Capture the cell that displays the provided text and extract its (X, Y) central coordinate. 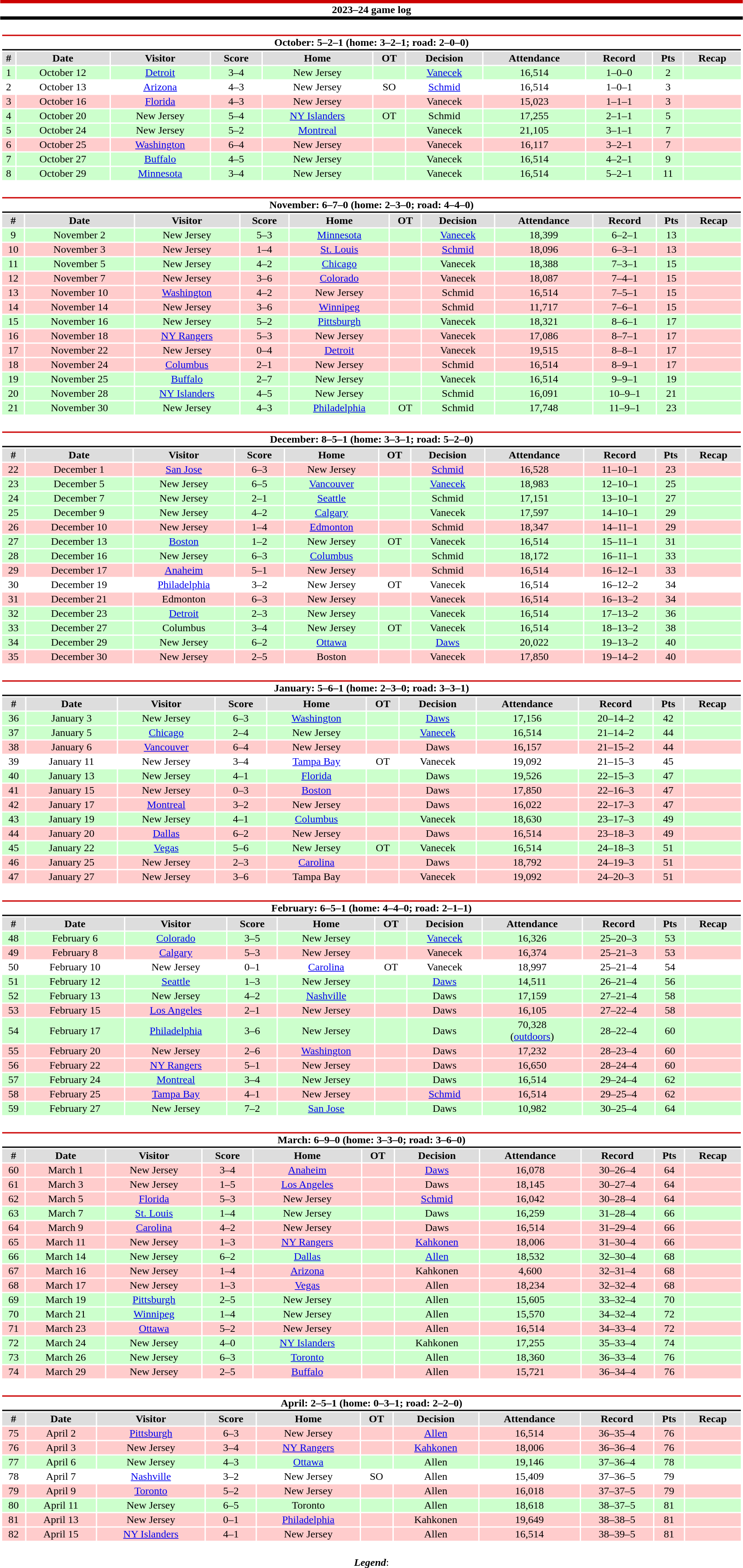
January 3 (72, 718)
12 (13, 278)
March 7 (66, 1213)
17,151 (534, 498)
February 20 (75, 1051)
16,374 (532, 953)
November 30 (79, 408)
February 8 (75, 953)
46 (14, 862)
8–9–1 (624, 364)
15,409 (529, 1477)
April 2 (61, 1433)
January 15 (72, 791)
4,600 (530, 1271)
59 (13, 1108)
October 13 (63, 87)
October 25 (63, 144)
20–14–2 (616, 718)
January 13 (72, 776)
61 (13, 1184)
March 29 (66, 1372)
16,022 (527, 805)
31–30–4 (617, 1242)
April 15 (61, 1534)
15,605 (530, 1300)
March 26 (66, 1357)
April 13 (61, 1520)
March 9 (66, 1228)
38–37–5 (617, 1506)
1–0–0 (619, 73)
24–20–3 (616, 877)
February: 6–5–1 (home: 4–4–0; road: 2–1–1) (371, 908)
March 23 (66, 1328)
January 19 (72, 819)
October 27 (63, 159)
November 16 (79, 322)
November 14 (79, 307)
23–17–3 (616, 819)
15,570 (530, 1314)
April 3 (61, 1448)
21–15–3 (616, 762)
18,360 (530, 1357)
December 23 (79, 613)
16,326 (532, 938)
5–2–1 (619, 173)
November 24 (79, 364)
February 22 (75, 1066)
10,982 (532, 1108)
February 10 (75, 967)
28–22–4 (619, 1030)
18,388 (543, 264)
25–21–3 (619, 953)
February 13 (75, 996)
December 13 (79, 542)
31–28–4 (617, 1213)
January 11 (72, 762)
October 20 (63, 116)
25–20–3 (619, 938)
4 (9, 116)
19,146 (529, 1462)
November 10 (79, 293)
41 (14, 791)
13–10–1 (620, 498)
March 1 (66, 1170)
18,997 (532, 967)
January 6 (72, 747)
8–6–1 (624, 322)
27–22–4 (619, 1011)
October 24 (63, 131)
November 25 (79, 379)
33–32–4 (617, 1300)
16–13–2 (620, 599)
18,792 (527, 862)
March: 6–9–0 (home: 3–3–0; road: 3–6–0) (371, 1140)
February 25 (75, 1094)
18,630 (527, 819)
October: 5–2–1 (home: 3–2–1; road: 2–0–0) (371, 43)
35–33–4 (617, 1343)
1–5 (227, 1184)
February 12 (75, 982)
16,157 (527, 747)
16,091 (543, 393)
14,511 (532, 982)
10–9–1 (624, 393)
0–3 (241, 791)
16,650 (532, 1066)
November: 6–7–0 (home: 2–3–0; road: 4–4–0) (371, 205)
18,145 (530, 1184)
25–21–4 (619, 967)
20,022 (534, 642)
37 (14, 733)
2–4 (241, 733)
18,096 (543, 249)
October 29 (63, 173)
15,023 (534, 102)
4–0 (227, 1343)
29–24–4 (619, 1080)
2–7 (264, 379)
65 (13, 1242)
April 9 (61, 1491)
32–30–4 (617, 1257)
7–3–1 (624, 264)
January 20 (72, 833)
16 (13, 336)
7–5–1 (624, 293)
28–24–4 (619, 1066)
10 (13, 249)
34–32–4 (617, 1314)
24–18–3 (616, 848)
32 (13, 613)
24–19–3 (616, 862)
December 9 (79, 513)
April 6 (61, 1462)
75 (13, 1433)
November 28 (79, 393)
16,042 (530, 1199)
December 21 (79, 599)
37–36–4 (617, 1462)
2–6 (252, 1051)
11,717 (543, 307)
0–4 (264, 351)
16,078 (530, 1170)
9–9–1 (624, 379)
18,234 (530, 1286)
5–6 (241, 848)
February 27 (75, 1108)
30 (13, 585)
December 16 (79, 556)
December 27 (79, 628)
November 22 (79, 351)
73 (13, 1357)
16,528 (534, 469)
36–36–4 (617, 1448)
March 21 (66, 1314)
October 16 (63, 102)
17–13–2 (620, 613)
3–2–1 (619, 144)
8–8–1 (624, 351)
March 14 (66, 1257)
March 3 (66, 1184)
24 (13, 498)
35 (13, 657)
18,087 (543, 278)
22 (13, 469)
17,748 (543, 408)
1 (9, 73)
19,515 (543, 351)
21–15–2 (616, 747)
14 (13, 307)
November 2 (79, 235)
52 (13, 996)
18,618 (529, 1506)
11–9–1 (624, 408)
December 30 (79, 657)
November 5 (79, 264)
18,983 (534, 484)
70,328(outdoors) (532, 1030)
1–0–1 (619, 87)
November 3 (79, 249)
18,347 (534, 527)
29–25–4 (619, 1094)
37–37–5 (617, 1491)
October 12 (63, 73)
36–35–4 (617, 1433)
17,232 (532, 1051)
38–39–5 (617, 1534)
7–2 (252, 1108)
22–17–3 (616, 805)
43 (14, 819)
December 10 (79, 527)
26 (13, 527)
16,259 (530, 1213)
April 7 (61, 1477)
32–31–4 (617, 1271)
December 19 (79, 585)
26–21–4 (619, 982)
22–15–3 (616, 776)
January 27 (72, 877)
18,532 (530, 1257)
32–32–4 (617, 1286)
7–6–1 (624, 307)
3–5 (252, 938)
80 (13, 1506)
December 1 (79, 469)
14–11–1 (620, 527)
6 (9, 144)
2023–24 game log (371, 10)
March 16 (66, 1271)
50 (13, 967)
January 22 (72, 848)
5–4 (236, 116)
December 5 (79, 484)
36–33–4 (617, 1357)
March 19 (66, 1300)
28–23–4 (619, 1051)
17,159 (532, 996)
January 17 (72, 805)
16–12–2 (620, 585)
11–10–1 (620, 469)
February 6 (75, 938)
18,399 (543, 235)
3–1–1 (619, 131)
12–10–1 (620, 484)
March 5 (66, 1199)
18,321 (543, 322)
March 11 (66, 1242)
6–2–1 (624, 235)
34–33–4 (617, 1328)
27–21–4 (619, 996)
8–7–1 (624, 336)
18,172 (534, 556)
November 18 (79, 336)
February 17 (75, 1030)
4–2–1 (619, 159)
77 (13, 1462)
71 (13, 1328)
18–13–2 (620, 628)
57 (13, 1080)
January: 5–6–1 (home: 2–3–0; road: 3–3–1) (371, 688)
December: 8–5–1 (home: 3–3–1; road: 5–2–0) (371, 439)
17,597 (534, 513)
16–12–1 (620, 571)
31–29–4 (617, 1228)
22–16–3 (616, 791)
November 7 (79, 278)
28 (13, 556)
30–25–4 (619, 1108)
8 (9, 173)
21,105 (534, 131)
6–3–1 (624, 249)
April 11 (61, 1506)
14–10–1 (620, 513)
December 29 (79, 642)
36–34–4 (617, 1372)
16,018 (529, 1491)
38–38–5 (617, 1520)
December 7 (79, 498)
37–36–5 (617, 1477)
15,721 (530, 1372)
19–13–2 (620, 642)
18 (13, 364)
55 (13, 1051)
19,649 (529, 1520)
January 25 (72, 862)
19,526 (527, 776)
16,117 (534, 144)
January 5 (72, 733)
67 (13, 1271)
48 (13, 938)
82 (13, 1534)
30–26–4 (617, 1170)
7–4–1 (624, 278)
1–2 (259, 542)
21–14–2 (616, 733)
39 (14, 762)
April: 2–5–1 (home: 0–3–1; road: 2–2–0) (371, 1403)
March 17 (66, 1286)
17,086 (543, 336)
19–14–2 (620, 657)
20 (13, 393)
63 (13, 1213)
March 24 (66, 1343)
69 (13, 1300)
30–28–4 (617, 1199)
30–27–4 (617, 1184)
2–1–1 (619, 116)
17,156 (527, 718)
23–18–3 (616, 833)
16–11–1 (620, 556)
December 17 (79, 571)
February 15 (75, 1011)
February 24 (75, 1080)
1–1–1 (619, 102)
15–11–1 (620, 542)
16,105 (532, 1011)
